Pinpoint the cell where the given text exists, returning its (x, y) midpoint coordinate. 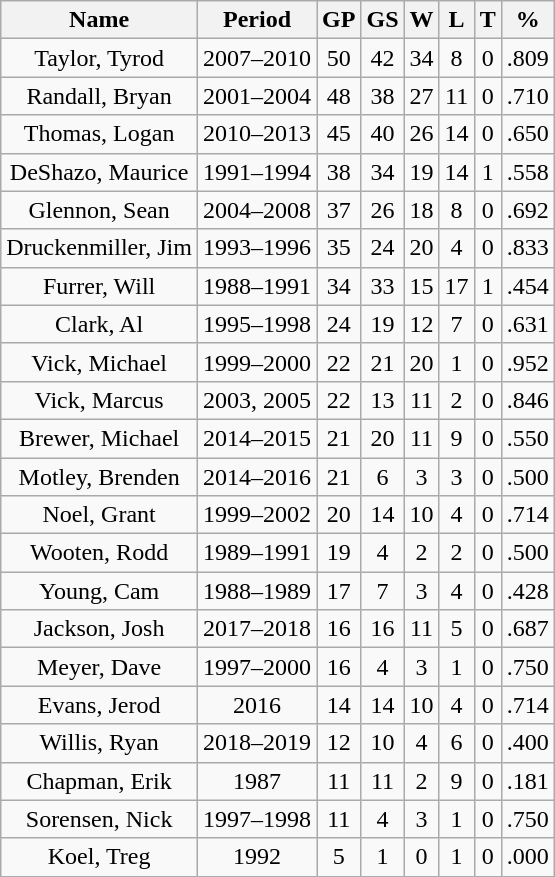
Furrer, Will (100, 286)
2003, 2005 (256, 400)
42 (382, 58)
Meyer, Dave (100, 667)
.833 (528, 248)
27 (422, 96)
Evans, Jerod (100, 705)
GP (339, 20)
Randall, Bryan (100, 96)
Brewer, Michael (100, 438)
2001–2004 (256, 96)
2004–2008 (256, 210)
.687 (528, 629)
Name (100, 20)
GS (382, 20)
Noel, Grant (100, 515)
Chapman, Erik (100, 781)
1988–1989 (256, 591)
45 (339, 134)
.692 (528, 210)
1997–1998 (256, 819)
Glennon, Sean (100, 210)
33 (382, 286)
Vick, Michael (100, 362)
.400 (528, 743)
.000 (528, 857)
35 (339, 248)
2014–2016 (256, 477)
1987 (256, 781)
2018–2019 (256, 743)
1993–1996 (256, 248)
Young, Cam (100, 591)
1989–1991 (256, 553)
1997–2000 (256, 667)
T (488, 20)
.952 (528, 362)
2010–2013 (256, 134)
18 (422, 210)
48 (339, 96)
Willis, Ryan (100, 743)
Wooten, Rodd (100, 553)
Sorensen, Nick (100, 819)
.558 (528, 172)
50 (339, 58)
.846 (528, 400)
Clark, Al (100, 324)
L (456, 20)
15 (422, 286)
13 (382, 400)
1992 (256, 857)
Taylor, Tyrod (100, 58)
.650 (528, 134)
1988–1991 (256, 286)
Druckenmiller, Jim (100, 248)
.809 (528, 58)
40 (382, 134)
2016 (256, 705)
Thomas, Logan (100, 134)
.550 (528, 438)
1999–2002 (256, 515)
Vick, Marcus (100, 400)
37 (339, 210)
Koel, Treg (100, 857)
2014–2015 (256, 438)
.181 (528, 781)
Period (256, 20)
2017–2018 (256, 629)
.454 (528, 286)
.428 (528, 591)
.631 (528, 324)
% (528, 20)
Jackson, Josh (100, 629)
DeShazo, Maurice (100, 172)
1995–1998 (256, 324)
2007–2010 (256, 58)
W (422, 20)
1999–2000 (256, 362)
.710 (528, 96)
Motley, Brenden (100, 477)
1991–1994 (256, 172)
